Return the (x, y) coordinate for the center point of the cell that contains the specified text.  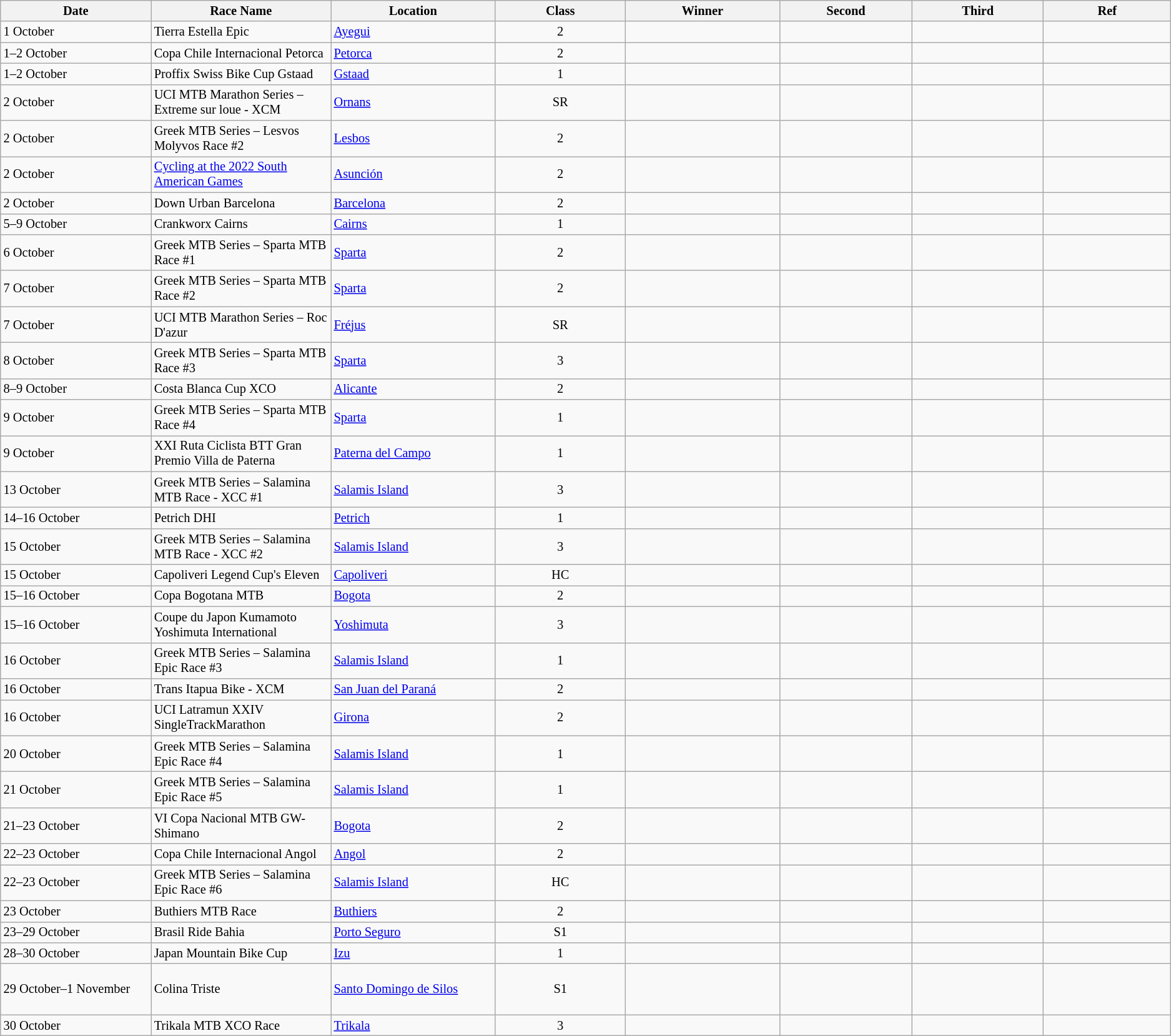
Date (76, 11)
Trikala (413, 1025)
Ornans (413, 102)
Lesbos (413, 139)
Petrich DHI (241, 518)
21–23 October (76, 826)
Coupe du Japon Kumamoto Yoshimuta International (241, 624)
Crankworx Cairns (241, 224)
San Juan del Paraná (413, 689)
Ref (1107, 11)
Winner (702, 11)
Barcelona (413, 203)
Gstaad (413, 74)
29 October–1 November (76, 989)
20 October (76, 754)
Greek MTB Series – Salamina MTB Race - XCC #2 (241, 546)
Brasil Ride Bahia (241, 932)
Trans Itapua Bike - XCM (241, 689)
Location (413, 11)
Copa Chile Internacional Petorca (241, 53)
Greek MTB Series – Sparta MTB Race #2 (241, 289)
5–9 October (76, 224)
Buthiers MTB Race (241, 911)
Buthiers (413, 911)
UCI MTB Marathon Series – Extreme sur loue - XCM (241, 102)
6 October (76, 252)
Petrich (413, 518)
8–9 October (76, 389)
Greek MTB Series – Salamina Epic Race #4 (241, 754)
Yoshimuta (413, 624)
Second (846, 11)
Ayegui (413, 32)
Izu (413, 953)
Fréjus (413, 325)
UCI Latramun XXIV SingleTrackMarathon (241, 718)
Colina Triste (241, 989)
Costa Blanca Cup XCO (241, 389)
Copa Chile Internacional Angol (241, 854)
Trikala MTB XCO Race (241, 1025)
Cycling at the 2022 South American Games (241, 174)
Capoliveri (413, 575)
Greek MTB Series – Salamina Epic Race #5 (241, 789)
Greek MTB Series – Salamina MTB Race - XCC #1 (241, 490)
30 October (76, 1025)
UCI MTB Marathon Series – Roc D'azur (241, 325)
Paterna del Campo (413, 453)
Angol (413, 854)
VI Copa Nacional MTB GW-Shimano (241, 826)
Girona (413, 718)
Japan Mountain Bike Cup (241, 953)
Greek MTB Series – Sparta MTB Race #1 (241, 252)
13 October (76, 490)
Greek MTB Series – Sparta MTB Race #3 (241, 360)
23–29 October (76, 932)
Down Urban Barcelona (241, 203)
Alicante (413, 389)
Greek MTB Series – Lesvos Molyvos Race #2 (241, 139)
Race Name (241, 11)
Porto Seguro (413, 932)
Proffix Swiss Bike Cup Gstaad (241, 74)
1 October (76, 32)
Petorca (413, 53)
21 October (76, 789)
Greek MTB Series – Salamina Epic Race #3 (241, 661)
Capoliveri Legend Cup's Eleven (241, 575)
Santo Domingo de Silos (413, 989)
Class (560, 11)
Greek MTB Series – Salamina Epic Race #6 (241, 882)
Cairns (413, 224)
XXI Ruta Ciclista BTT Gran Premio Villa de Paterna (241, 453)
Greek MTB Series – Sparta MTB Race #4 (241, 418)
8 October (76, 360)
14–16 October (76, 518)
Copa Bogotana MTB (241, 596)
Third (978, 11)
Tierra Estella Epic (241, 32)
23 October (76, 911)
28–30 October (76, 953)
Asunción (413, 174)
